Return the [x, y] coordinate for the center point of the cell that contains the specified text.  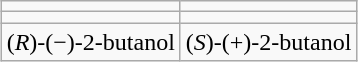
(S)-(+)-2-butanol [268, 42]
(R)-(−)-2-butanol [90, 42]
